Locate the cell with the specified text and output its [X, Y] center coordinate. 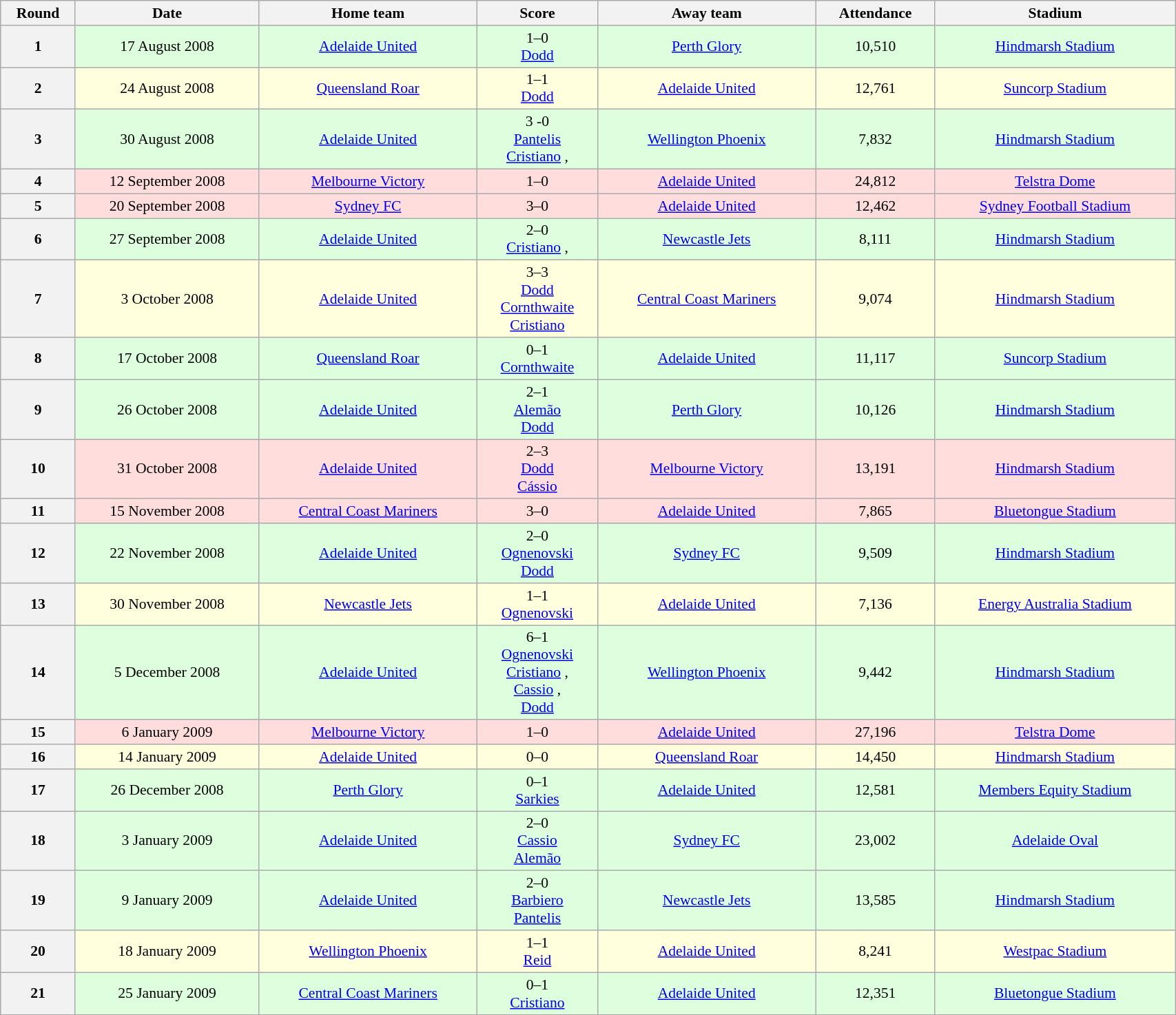
12 [39, 554]
4 [39, 182]
20 [39, 952]
31 October 2008 [167, 470]
9 January 2009 [167, 901]
1–1Ognenovski [537, 605]
12,462 [875, 206]
21 [39, 993]
16 [39, 757]
12 September 2008 [167, 182]
10,126 [875, 409]
17 August 2008 [167, 47]
Adelaide Oval [1055, 841]
12,761 [875, 88]
1 [39, 47]
2–0Cassio Alemão [537, 841]
26 December 2008 [167, 791]
22 November 2008 [167, 554]
15 [39, 733]
8,241 [875, 952]
30 August 2008 [167, 139]
0–1Cristiano [537, 993]
1–1Dodd [537, 88]
2–0Barbiero Pantelis [537, 901]
18 January 2009 [167, 952]
Away team [707, 13]
Score [537, 13]
9,509 [875, 554]
5 December 2008 [167, 673]
3 January 2009 [167, 841]
Members Equity Stadium [1055, 791]
0–1Cornthwaite [537, 358]
6–1Ognenovski Cristiano , Cassio , Dodd [537, 673]
10,510 [875, 47]
6 [39, 240]
Sydney Football Stadium [1055, 206]
14 January 2009 [167, 757]
2 [39, 88]
20 September 2008 [167, 206]
7,865 [875, 512]
9 [39, 409]
2–1Alemão Dodd [537, 409]
27,196 [875, 733]
2–3Dodd Cássio [537, 470]
Date [167, 13]
13 [39, 605]
27 September 2008 [167, 240]
23,002 [875, 841]
7,832 [875, 139]
2–0Ognenovski Dodd [537, 554]
25 January 2009 [167, 993]
14 [39, 673]
24 August 2008 [167, 88]
13,585 [875, 901]
12,581 [875, 791]
14,450 [875, 757]
13,191 [875, 470]
1–1Reid [537, 952]
6 January 2009 [167, 733]
9,442 [875, 673]
30 November 2008 [167, 605]
Home team [368, 13]
17 [39, 791]
8,111 [875, 240]
3 [39, 139]
Round [39, 13]
3–3Dodd Cornthwaite Cristiano [537, 299]
10 [39, 470]
7,136 [875, 605]
9,074 [875, 299]
8 [39, 358]
12,351 [875, 993]
26 October 2008 [167, 409]
5 [39, 206]
15 November 2008 [167, 512]
Westpac Stadium [1055, 952]
19 [39, 901]
3 -0Pantelis Cristiano , [537, 139]
Attendance [875, 13]
2–0Cristiano , [537, 240]
Energy Australia Stadium [1055, 605]
1–0Dodd [537, 47]
11,117 [875, 358]
17 October 2008 [167, 358]
11 [39, 512]
3 October 2008 [167, 299]
0–1Sarkies [537, 791]
18 [39, 841]
0–0 [537, 757]
Stadium [1055, 13]
7 [39, 299]
24,812 [875, 182]
